Output the [X, Y] coordinate of the center of the cell containing the given text.  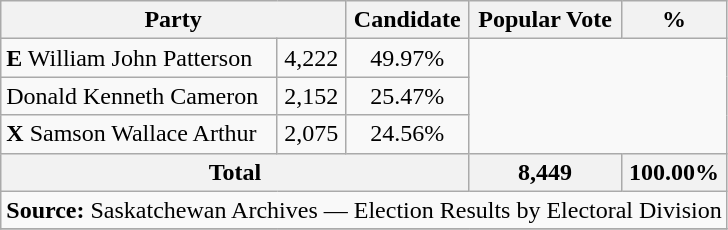
% [674, 20]
E William John Patterson [139, 58]
Total [235, 172]
Source: Saskatchewan Archives — Election Results by Electoral Division [364, 210]
X Samson Wallace Arthur [139, 134]
Popular Vote [545, 20]
100.00% [674, 172]
4,222 [311, 58]
2,075 [311, 134]
Party [174, 20]
Candidate [407, 20]
25.47% [407, 96]
24.56% [407, 134]
8,449 [545, 172]
Donald Kenneth Cameron [139, 96]
49.97% [407, 58]
2,152 [311, 96]
